For the text-containing cell, return its midpoint in [x, y] coordinate format. 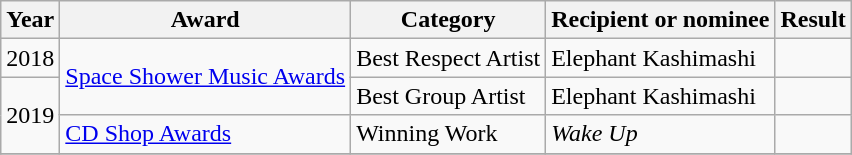
Result [813, 20]
Category [448, 20]
Best Respect Artist [448, 58]
2019 [30, 115]
CD Shop Awards [206, 134]
Space Shower Music Awards [206, 77]
Award [206, 20]
Wake Up [660, 134]
Year [30, 20]
Best Group Artist [448, 96]
Recipient or nominee [660, 20]
Winning Work [448, 134]
2018 [30, 58]
